Find where the given text appears and provide that cell's center as (x, y) coordinate. 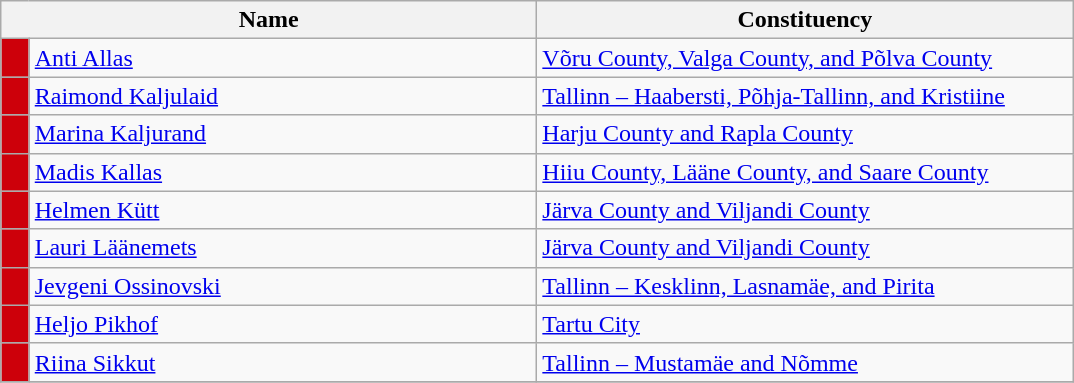
Jevgeni Ossinovski (283, 286)
Anti Allas (283, 58)
Raimond Kaljulaid (283, 96)
Name (269, 20)
Tallinn – Haabersti, Põhja-Tallinn, and Kristiine (805, 96)
Lauri Läänemets (283, 248)
Riina Sikkut (283, 362)
Harju County and Rapla County (805, 134)
Tallinn – Kesklinn, Lasnamäe, and Pirita (805, 286)
Hiiu County, Lääne County, and Saare County (805, 172)
Tartu City (805, 324)
Võru County, Valga County, and Põlva County (805, 58)
Helmen Kütt (283, 210)
Tallinn – Mustamäe and Nõmme (805, 362)
Marina Kaljurand (283, 134)
Madis Kallas (283, 172)
Heljo Pikhof (283, 324)
Constituency (805, 20)
